Search for the cell housing the specified text and yield its (X, Y) center coordinate. 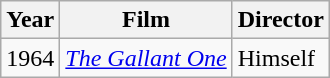
Himself (280, 58)
The Gallant One (146, 58)
Director (280, 20)
1964 (30, 58)
Film (146, 20)
Year (30, 20)
